Pinpoint the cell where the given text exists, returning its (X, Y) midpoint coordinate. 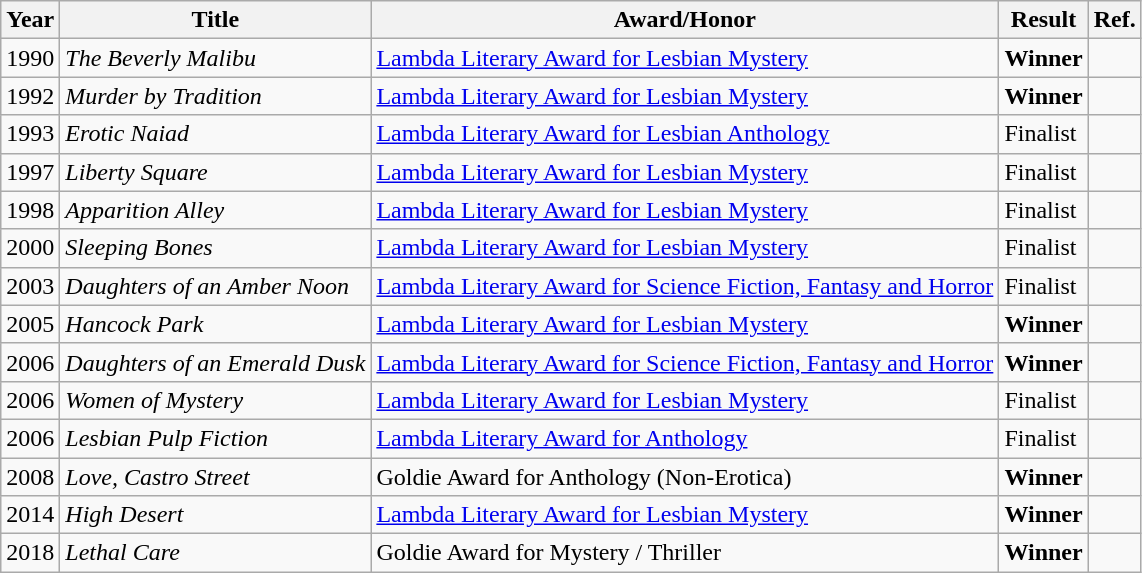
Award/Honor (685, 20)
2003 (30, 286)
2018 (30, 553)
Result (1044, 20)
1992 (30, 96)
1998 (30, 210)
The Beverly Malibu (216, 58)
Liberty Square (216, 172)
Year (30, 20)
Women of Mystery (216, 400)
1990 (30, 58)
2008 (30, 477)
1997 (30, 172)
Lambda Literary Award for Anthology (685, 438)
Love, Castro Street (216, 477)
1993 (30, 134)
Goldie Award for Mystery / Thriller (685, 553)
Goldie Award for Anthology (Non-Erotica) (685, 477)
Title (216, 20)
Murder by Tradition (216, 96)
Lethal Care (216, 553)
Apparition Alley (216, 210)
Ref. (1114, 20)
Daughters of an Amber Noon (216, 286)
2000 (30, 248)
Hancock Park (216, 324)
2005 (30, 324)
Lambda Literary Award for Lesbian Anthology (685, 134)
High Desert (216, 515)
2014 (30, 515)
Sleeping Bones (216, 248)
Daughters of an Emerald Dusk (216, 362)
Erotic Naiad (216, 134)
Lesbian Pulp Fiction (216, 438)
